Detect which cell encompasses the target text, then output its [X, Y] center coordinate. 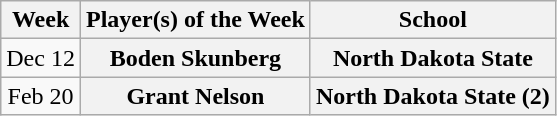
Boden Skunberg [195, 58]
North Dakota State [432, 58]
Feb 20 [41, 96]
Grant Nelson [195, 96]
North Dakota State (2) [432, 96]
Player(s) of the Week [195, 20]
School [432, 20]
Dec 12 [41, 58]
Week [41, 20]
